Determine the [X, Y] coordinate at the center of the cell enclosing the given text.  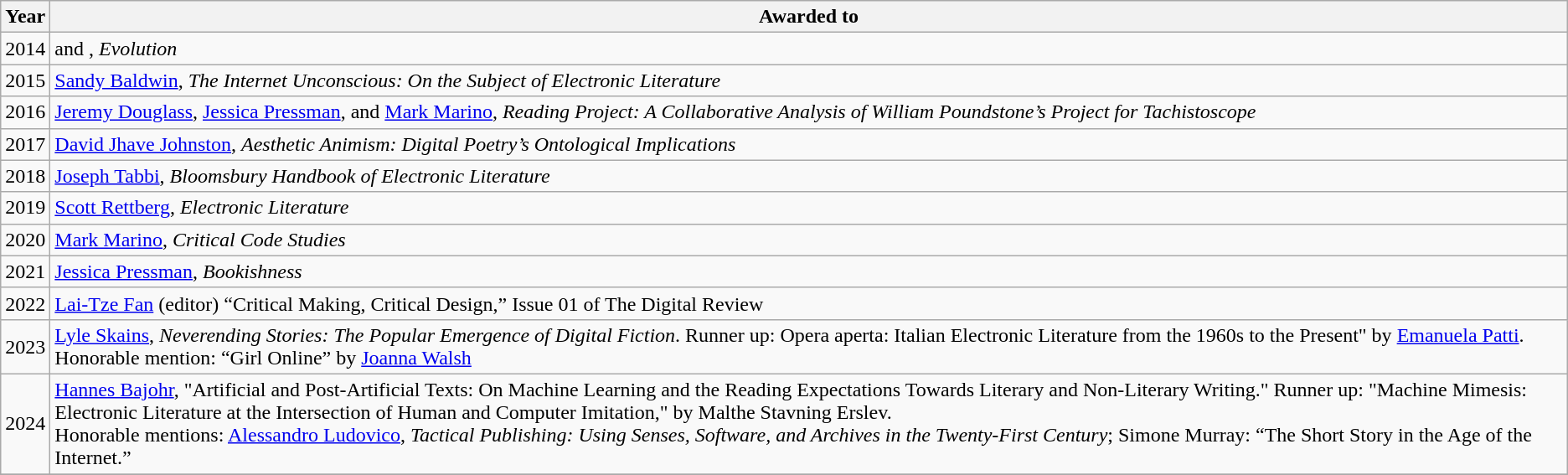
2015 [25, 80]
2019 [25, 208]
Jeremy Douglass, Jessica Pressman, and Mark Marino, Reading Project: A Collaborative Analysis of William Poundstone’s Project for Tachistoscope [809, 112]
2016 [25, 112]
2020 [25, 240]
2017 [25, 144]
Mark Marino, Critical Code Studies [809, 240]
David Jhave Johnston, Aesthetic Animism: Digital Poetry’s Ontological Implications [809, 144]
Joseph Tabbi, Bloomsbury Handbook of Electronic Literature [809, 176]
2014 [25, 49]
Awarded to [809, 17]
Sandy Baldwin, The Internet Unconscious: On the Subject of Electronic Literature [809, 80]
Lai-Tze Fan (editor) “Critical Making, Critical Design,” Issue 01 of The Digital Review [809, 303]
2024 [25, 424]
2018 [25, 176]
and , Evolution [809, 49]
Jessica Pressman, Bookishness [809, 271]
2022 [25, 303]
Scott Rettberg, Electronic Literature [809, 208]
Year [25, 17]
2021 [25, 271]
2023 [25, 347]
